Detect which cell encompasses the target text, then output its [X, Y] center coordinate. 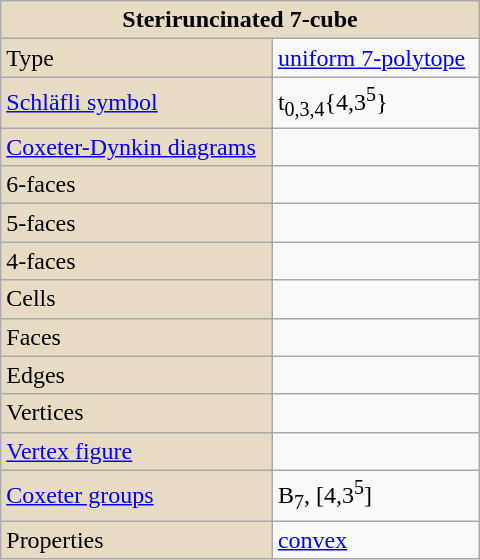
4-faces [137, 261]
Coxeter-Dynkin diagrams [137, 147]
t0,3,4{4,35} [376, 102]
6-faces [137, 185]
Coxeter groups [137, 496]
5-faces [137, 223]
Faces [137, 337]
B7, [4,35] [376, 496]
Type [137, 58]
Cells [137, 299]
Vertex figure [137, 451]
convex [376, 540]
Properties [137, 540]
Steriruncinated 7-cube [240, 20]
Vertices [137, 413]
uniform 7-polytope [376, 58]
Edges [137, 375]
Schläfli symbol [137, 102]
